Detect which cell encompasses the target text, then output its [x, y] center coordinate. 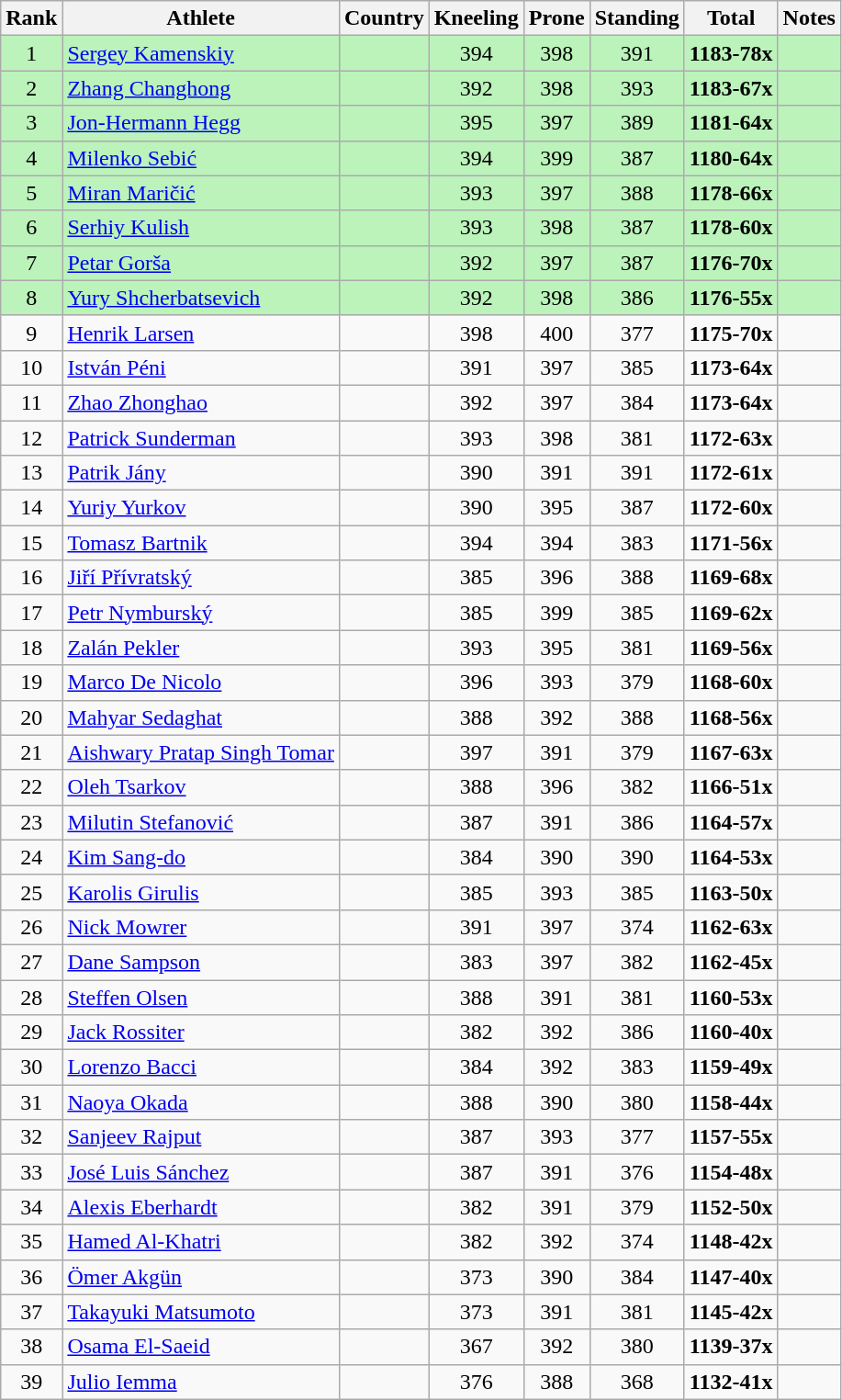
32 [31, 1137]
Zalán Pekler [201, 648]
Milenko Sebić [201, 158]
Notes [809, 18]
Steffen Olsen [201, 997]
16 [31, 578]
1163-50x [731, 892]
1162-63x [731, 927]
1145-42x [731, 1312]
István Péni [201, 367]
12 [31, 438]
Alexis Eberhardt [201, 1207]
1154-48x [731, 1172]
Tomasz Bartnik [201, 543]
10 [31, 367]
14 [31, 508]
367 [476, 1347]
Prone [556, 18]
1166-51x [731, 787]
Yuriy Yurkov [201, 508]
Mahyar Sedaghat [201, 717]
1157-55x [731, 1137]
Patrik Jány [201, 473]
1167-63x [731, 752]
1169-56x [731, 648]
26 [31, 927]
36 [31, 1277]
Total [731, 18]
1178-66x [731, 193]
4 [31, 158]
1169-68x [731, 578]
Jack Rossiter [201, 1033]
1178-60x [731, 228]
400 [556, 333]
9 [31, 333]
1172-60x [731, 508]
Lorenzo Bacci [201, 1067]
31 [31, 1102]
Sergey Kamenskiy [201, 53]
21 [31, 752]
23 [31, 822]
Standing [637, 18]
1175-70x [731, 333]
Petr Nymburský [201, 613]
22 [31, 787]
Zhang Changhong [201, 88]
1183-67x [731, 88]
13 [31, 473]
Serhiy Kulish [201, 228]
7 [31, 263]
1158-44x [731, 1102]
33 [31, 1172]
1176-70x [731, 263]
1180-64x [731, 158]
José Luis Sánchez [201, 1172]
1183-78x [731, 53]
6 [31, 228]
Yury Shcherbatsevich [201, 298]
1162-45x [731, 962]
1172-61x [731, 473]
1159-49x [731, 1067]
Kneeling [476, 18]
Ömer Akgün [201, 1277]
Hamed Al-Khatri [201, 1242]
Kim Sang-do [201, 857]
Henrik Larsen [201, 333]
30 [31, 1067]
Aishwary Pratap Singh Tomar [201, 752]
5 [31, 193]
Jiří Přívratský [201, 578]
37 [31, 1312]
1139-37x [731, 1347]
1168-60x [731, 683]
1176-55x [731, 298]
Julio Iemma [201, 1382]
Oleh Tsarkov [201, 787]
Marco De Nicolo [201, 683]
24 [31, 857]
27 [31, 962]
Patrick Sunderman [201, 438]
Zhao Zhonghao [201, 402]
Sanjeev Rajput [201, 1137]
11 [31, 402]
Country [384, 18]
Naoya Okada [201, 1102]
Milutin Stefanović [201, 822]
389 [637, 123]
Jon-Hermann Hegg [201, 123]
Petar Gorša [201, 263]
25 [31, 892]
368 [637, 1382]
1169-62x [731, 613]
1160-53x [731, 997]
39 [31, 1382]
1172-63x [731, 438]
1181-64x [731, 123]
Takayuki Matsumoto [201, 1312]
34 [31, 1207]
29 [31, 1033]
28 [31, 997]
1 [31, 53]
1164-57x [731, 822]
3 [31, 123]
1148-42x [731, 1242]
Athlete [201, 18]
20 [31, 717]
Rank [31, 18]
2 [31, 88]
1171-56x [731, 543]
1168-56x [731, 717]
1160-40x [731, 1033]
1164-53x [731, 857]
15 [31, 543]
Dane Sampson [201, 962]
19 [31, 683]
1132-41x [731, 1382]
35 [31, 1242]
1147-40x [731, 1277]
Miran Maričić [201, 193]
Nick Mowrer [201, 927]
Karolis Girulis [201, 892]
17 [31, 613]
8 [31, 298]
1152-50x [731, 1207]
18 [31, 648]
38 [31, 1347]
Osama El-Saeid [201, 1347]
